Locate the cell with the specified text and output its [x, y] center coordinate. 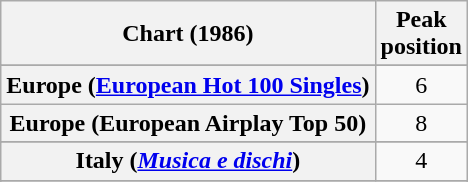
4 [421, 161]
Chart (1986) [188, 34]
6 [421, 85]
8 [421, 123]
Europe (European Hot 100 Singles) [188, 85]
Europe (European Airplay Top 50) [188, 123]
Italy (Musica e dischi) [188, 161]
Peakposition [421, 34]
